Detect which cell encompasses the target text, then output its [X, Y] center coordinate. 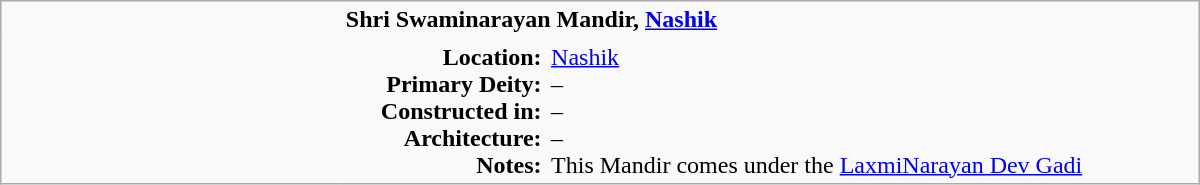
Location:Primary Deity:Constructed in:Architecture:Notes: [444, 110]
Nashik – – – This Mandir comes under the LaxmiNarayan Dev Gadi [872, 110]
Shri Swaminarayan Mandir, Nashik [770, 20]
